From the cell containing the given text, extract its center point as [X, Y] coordinate. 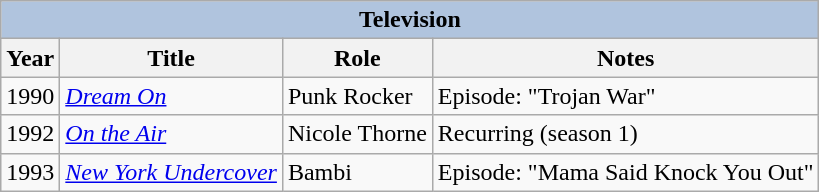
On the Air [172, 134]
1990 [30, 96]
Recurring (season 1) [626, 134]
Bambi [357, 172]
Dream On [172, 96]
1993 [30, 172]
Television [410, 20]
Punk Rocker [357, 96]
Episode: "Mama Said Knock You Out" [626, 172]
Title [172, 58]
Episode: "Trojan War" [626, 96]
New York Undercover [172, 172]
Role [357, 58]
Year [30, 58]
Nicole Thorne [357, 134]
Notes [626, 58]
1992 [30, 134]
